For the text-containing cell, return its midpoint in (X, Y) coordinate format. 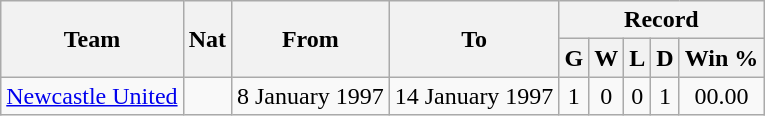
To (474, 39)
Nat (207, 39)
L (638, 58)
D (665, 58)
Win % (722, 58)
Record (662, 20)
Team (92, 39)
From (310, 39)
G (574, 58)
W (606, 58)
14 January 1997 (474, 96)
00.00 (722, 96)
Newcastle United (92, 96)
8 January 1997 (310, 96)
